For the text-containing cell, return its midpoint in (x, y) coordinate format. 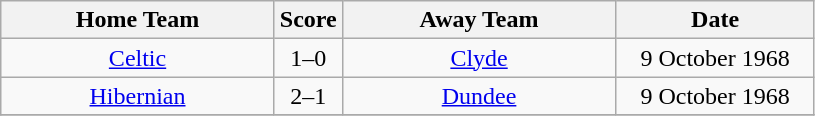
Clyde (479, 58)
Celtic (138, 58)
2–1 (308, 96)
Away Team (479, 20)
Score (308, 20)
Date (716, 20)
Dundee (479, 96)
1–0 (308, 58)
Hibernian (138, 96)
Home Team (138, 20)
